Return [X, Y] of the center of cell containing provided text 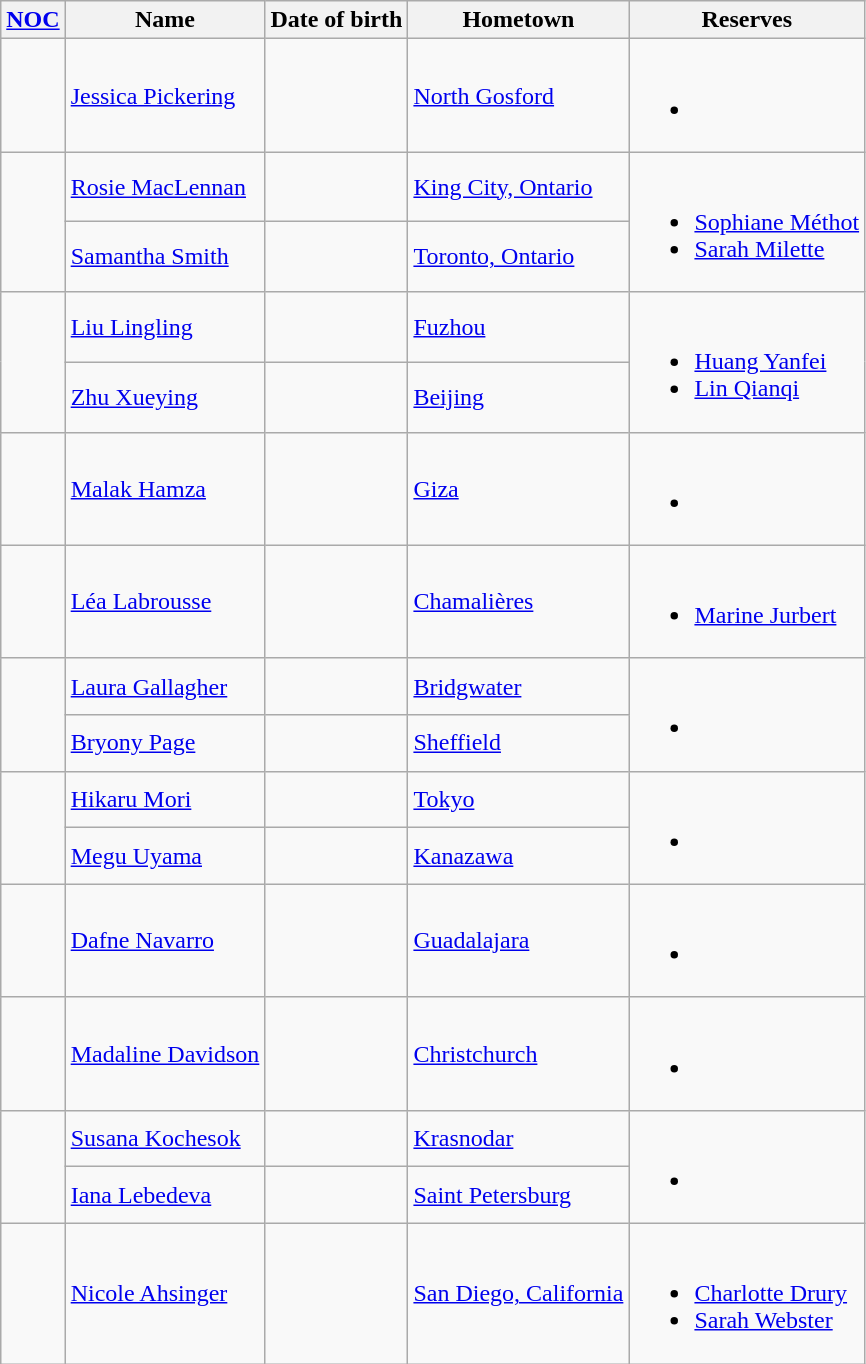
Jessica Pickering [165, 96]
Laura Gallagher [165, 686]
Rosie MacLennan [165, 187]
Krasnodar [518, 1138]
Bridgwater [518, 686]
Iana Lebedeva [165, 1196]
Tokyo [518, 800]
Christchurch [518, 1054]
Marine Jurbert [747, 602]
Sheffield [518, 744]
Giza [518, 488]
Samantha Smith [165, 257]
Megu Uyama [165, 856]
Huang YanfeiLin Qianqi [747, 362]
North Gosford [518, 96]
Chamalières [518, 602]
Reserves [747, 20]
Name [165, 20]
Charlotte DrurySarah Webster [747, 1293]
Hikaru Mori [165, 800]
Kanazawa [518, 856]
Sophiane MéthotSarah Milette [747, 222]
Toronto, Ontario [518, 257]
Zhu Xueying [165, 397]
NOC [33, 20]
Léa Labrousse [165, 602]
Fuzhou [518, 327]
King City, Ontario [518, 187]
San Diego, California [518, 1293]
Guadalajara [518, 940]
Dafne Navarro [165, 940]
Hometown [518, 20]
Malak Hamza [165, 488]
Saint Petersburg [518, 1196]
Beijing [518, 397]
Nicole Ahsinger [165, 1293]
Bryony Page [165, 744]
Date of birth [336, 20]
Susana Kochesok [165, 1138]
Madaline Davidson [165, 1054]
Liu Lingling [165, 327]
